From the cell containing the given text, extract its center point as [X, Y] coordinate. 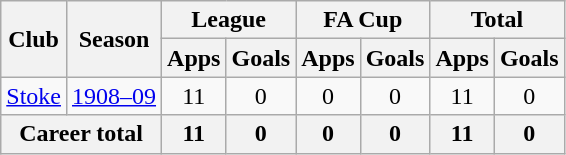
Stoke [34, 96]
FA Cup [363, 20]
Career total [82, 134]
Club [34, 39]
Total [497, 20]
1908–09 [114, 96]
League [229, 20]
Season [114, 39]
